Detect which cell encompasses the target text, then output its [x, y] center coordinate. 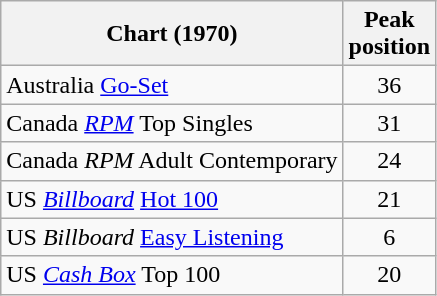
US Billboard Hot 100 [172, 199]
US Cash Box Top 100 [172, 275]
Canada RPM Top Singles [172, 123]
6 [389, 237]
24 [389, 161]
36 [389, 85]
Peakposition [389, 34]
20 [389, 275]
US Billboard Easy Listening [172, 237]
Australia Go-Set [172, 85]
31 [389, 123]
Chart (1970) [172, 34]
21 [389, 199]
Canada RPM Adult Contemporary [172, 161]
